Return (x, y) of the center of cell containing provided text 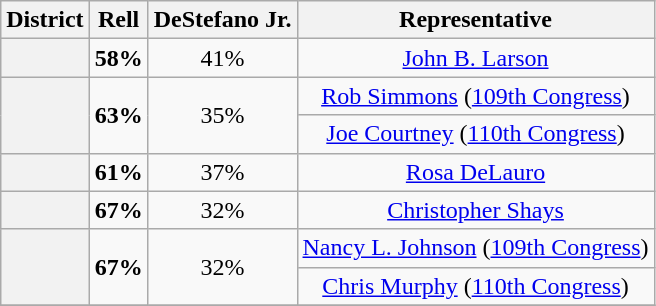
Rob Simmons (109th Congress) (476, 96)
Nancy L. Johnson (109th Congress) (476, 248)
41% (222, 58)
58% (118, 58)
Joe Courtney (110th Congress) (476, 134)
Representative (476, 20)
DeStefano Jr. (222, 20)
61% (118, 172)
Rosa DeLauro (476, 172)
Chris Murphy (110th Congress) (476, 286)
63% (118, 115)
District (45, 20)
35% (222, 115)
Christopher Shays (476, 210)
John B. Larson (476, 58)
Rell (118, 20)
37% (222, 172)
